Pinpoint the cell where the given text exists, returning its [X, Y] midpoint coordinate. 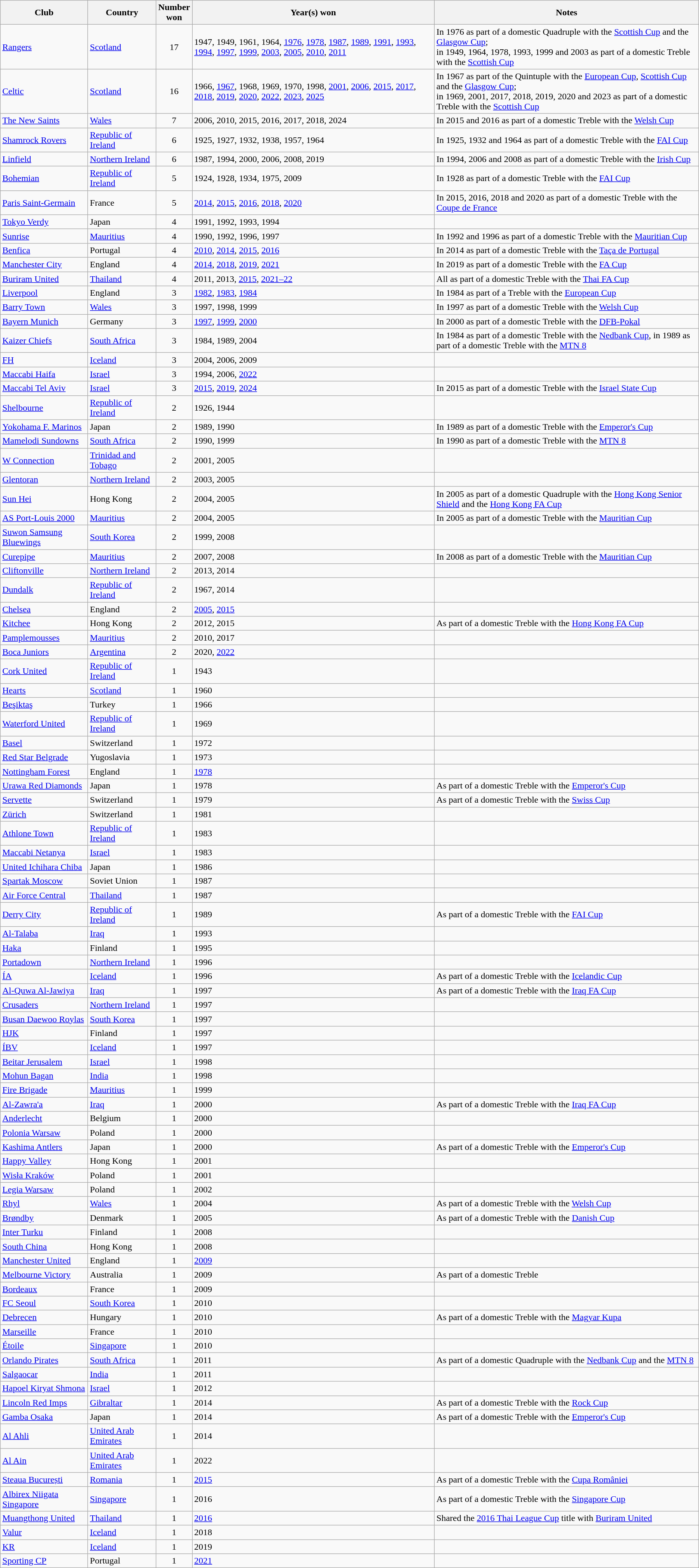
Cliftonville [44, 571]
2002 [314, 1189]
16 [174, 91]
As part of a domestic Treble with the Singapore Cup [566, 1499]
As part of a domestic Treble with the Icelandic Cup [566, 976]
In 1994, 2006 and 2008 as part of a domestic Treble with the Irish Cup [566, 159]
1990, 1999 [314, 441]
1973 [314, 757]
Basel [44, 743]
2019 [314, 1547]
Germany [122, 321]
2014, 2018, 2019, 2021 [314, 264]
1969 [314, 724]
Al Ain [44, 1460]
United Ichihara Chiba [44, 867]
ÍBV [44, 1047]
Curepipe [44, 557]
Numberwon [174, 13]
2012 [314, 1388]
As part of a domestic Treble with the Hong Kong FA Cup [566, 623]
ÍA [44, 976]
2007, 2008 [314, 557]
1972 [314, 743]
Busan Daewoo Roylas [44, 1019]
Maccabi Netanya [44, 853]
Glentoran [44, 479]
Portadown [44, 962]
1989 [314, 915]
Sporting CP [44, 1561]
Chelsea [44, 609]
Hungary [122, 1317]
Marseille [44, 1332]
In 2005 as part of a domestic Quadruple with the Hong Kong Senior Shield and the Hong Kong FA Cup [566, 499]
Shamrock Rovers [44, 140]
Hearts [44, 690]
As part of a domestic Treble with the FAI Cup [566, 915]
In 1984 as part of a Treble with the European Cup [566, 293]
Waterford United [44, 724]
Club [44, 13]
Al-Zawra'a [44, 1104]
Australia [122, 1275]
Year(s) won [314, 13]
As part of a domestic Treble with the Danish Cup [566, 1218]
2014, 2015, 2016, 2018, 2020 [314, 202]
Bordeaux [44, 1289]
Orlando Pirates [44, 1360]
Beitar Jerusalem [44, 1061]
1991, 1992, 1993, 1994 [314, 222]
Manchester United [44, 1260]
AS Port-Louis 2000 [44, 518]
1997, 1999, 2000 [314, 321]
Country [122, 13]
As part of a domestic Treble with the Welsh Cup [566, 1204]
In 2019 as part of a domestic Treble with the FA Cup [566, 264]
Red Star Belgrade [44, 757]
Anderlecht [44, 1119]
2010, 2014, 2015, 2016 [314, 250]
Shelbourne [44, 408]
1960 [314, 690]
Al Ahli [44, 1436]
In 2015 and 2016 as part of a domestic Treble with the Welsh Cup [566, 121]
Manchester City [44, 264]
Air Force Central [44, 895]
In 1990 as part of a domestic Treble with the MTN 8 [566, 441]
In 2014 as part of a domestic Treble with the Taça de Portugal [566, 250]
Gamba Osaka [44, 1417]
In 2015 as part of a domestic Treble with the Israel State Cup [566, 388]
1926, 1944 [314, 408]
In 2008 as part of a domestic Treble with the Mauritian Cup [566, 557]
Polonia Warsaw [44, 1133]
1966, 1967, 1968, 1969, 1970, 1998, 2001, 2006, 2015, 2017, 2018, 2019, 2020, 2022, 2023, 2025 [314, 91]
In 1928 as part of a domestic Treble with the FAI Cup [566, 178]
1981 [314, 814]
Denmark [122, 1218]
Bohemian [44, 178]
Paris Saint-Germain [44, 202]
Inter Turku [44, 1232]
Cork United [44, 671]
1989, 1990 [314, 427]
1987, 1994, 2000, 2006, 2008, 2019 [314, 159]
1995 [314, 948]
Spartak Moscow [44, 881]
2015 [314, 1480]
Athlone Town [44, 833]
Boca Juniors [44, 652]
2021 [314, 1561]
2013, 2014 [314, 571]
Maccabi Haifa [44, 374]
As part of a domestic Quadruple with the Nedbank Cup and the MTN 8 [566, 1360]
1925, 1927, 1932, 1938, 1957, 1964 [314, 140]
W Connection [44, 460]
Maccabi Tel Aviv [44, 388]
Sun Hei [44, 499]
Soviet Union [122, 881]
2005 [314, 1218]
FC Seoul [44, 1303]
Kashima Antlers [44, 1147]
Mamelodi Sundowns [44, 441]
Celtic [44, 91]
1986 [314, 867]
Melbourne Victory [44, 1275]
Buriram United [44, 279]
17 [174, 47]
Beşiktaş [44, 704]
Zürich [44, 814]
1967, 2014 [314, 590]
Valur [44, 1532]
1997, 1998, 1999 [314, 307]
1994, 2006, 2022 [314, 374]
Albirex Niigata Singapore [44, 1499]
Mohun Bagan [44, 1076]
Rangers [44, 47]
Fire Brigade [44, 1090]
Liverpool [44, 293]
2010, 2017 [314, 638]
Muangthong United [44, 1518]
All as part of a domestic Treble with the Thai FA Cup [566, 279]
Shared the 2016 Thai League Cup title with Buriram United [566, 1518]
In 1992 and 1996 as part of a domestic Treble with the Mauritian Cup [566, 236]
2018 [314, 1532]
In 1925, 1932 and 1964 as part of a domestic Treble with the FAI Cup [566, 140]
Crusaders [44, 1005]
1947, 1949, 1961, 1964, 1976, 1978, 1987, 1989, 1991, 1993, 1994, 1997, 1999, 2003, 2005, 2010, 2011 [314, 47]
1924, 1928, 1934, 1975, 2009 [314, 178]
Al-Talaba [44, 934]
2001, 2005 [314, 460]
In 2000 as part of a domestic Treble with the DFB-Pokal [566, 321]
Yokohama F. Marinos [44, 427]
As part of a domestic Treble with the Magyar Kupa [566, 1317]
2006, 2010, 2015, 2016, 2017, 2018, 2024 [314, 121]
As part of a domestic Treble with the Cupa României [566, 1480]
2020, 2022 [314, 652]
Legia Warsaw [44, 1189]
Rhyl [44, 1204]
Servette [44, 800]
1982, 1983, 1984 [314, 293]
Linfield [44, 159]
Barry Town [44, 307]
Dundalk [44, 590]
The New Saints [44, 121]
1979 [314, 800]
Urawa Red Diamonds [44, 785]
1984, 1989, 2004 [314, 340]
1993 [314, 934]
Trinidad and Tobago [122, 460]
Haka [44, 948]
Sunrise [44, 236]
HJK [44, 1033]
As part of a domestic Treble [566, 1275]
Salgaocar [44, 1374]
2022 [314, 1460]
Étoile [44, 1346]
Happy Valley [44, 1161]
Wisła Kraków [44, 1175]
Pamplemousses [44, 638]
1999 [314, 1090]
2004 [314, 1204]
Brøndby [44, 1218]
7 [174, 121]
Kaizer Chiefs [44, 340]
1943 [314, 671]
Belgium [122, 1119]
Tokyo Verdy [44, 222]
Kitchee [44, 623]
Debrecen [44, 1317]
2003, 2005 [314, 479]
Al-Quwa Al-Jawiya [44, 990]
1999, 2008 [314, 537]
Gibraltar [122, 1403]
KR [44, 1547]
1966 [314, 704]
Lincoln Red Imps [44, 1403]
In 1997 as part of a domestic Treble with the Welsh Cup [566, 307]
2005, 2015 [314, 609]
As part of a domestic Treble with the Rock Cup [566, 1403]
Yugoslavia [122, 757]
Nottingham Forest [44, 771]
Steaua București [44, 1480]
Derry City [44, 915]
2004, 2006, 2009 [314, 360]
Benfica [44, 250]
Suwon Samsung Bluewings [44, 537]
As part of a domestic Treble with the Swiss Cup [566, 800]
Turkey [122, 704]
2012, 2015 [314, 623]
FH [44, 360]
1990, 1992, 1996, 1997 [314, 236]
In 1984 as part of a domestic Treble with the Nedbank Cup, in 1989 as part of a domestic Treble with the MTN 8 [566, 340]
Bayern Munich [44, 321]
Hapoel Kiryat Shmona [44, 1388]
In 1989 as part of a domestic Treble with the Emperor's Cup [566, 427]
In 2015, 2016, 2018 and 2020 as part of a domestic Treble with the Coupe de France [566, 202]
Notes [566, 13]
2011, 2013, 2015, 2021–22 [314, 279]
Romania [122, 1480]
South China [44, 1246]
Argentina [122, 652]
In 2005 as part of a domestic Treble with the Mauritian Cup [566, 518]
2015, 2019, 2024 [314, 388]
